From the cell containing the given text, extract its center point as [x, y] coordinate. 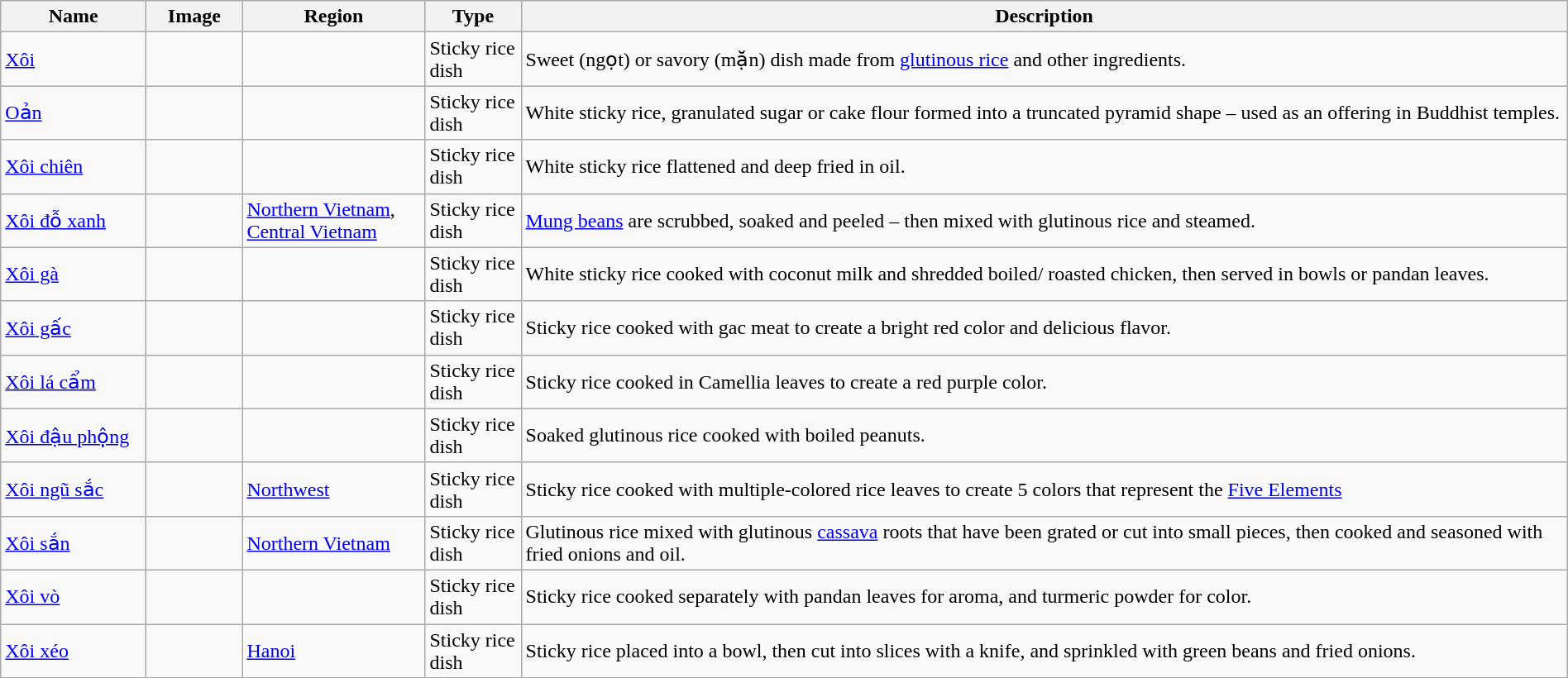
Xôi gấc [74, 327]
White sticky rice cooked with coconut milk and shredded boiled/ roasted chicken, then served in bowls or pandan leaves. [1044, 275]
Glutinous rice mixed with glutinous cassava roots that have been grated or cut into small pieces, then cooked and seasoned with fried onions and oil. [1044, 542]
White sticky rice, granulated sugar or cake flour formed into a truncated pyramid shape – used as an offering in Buddhist temples. [1044, 112]
Xôi [74, 60]
Oản [74, 112]
Xôi ngũ sắc [74, 489]
Xôi vò [74, 597]
Northwest [334, 489]
Mung beans are scrubbed, soaked and peeled – then mixed with glutinous rice and steamed. [1044, 220]
Sticky rice cooked separately with pandan leaves for aroma, and turmeric powder for color. [1044, 597]
Sweet (ngọt) or savory (mặn) dish made from glutinous rice and other ingredients. [1044, 60]
Type [473, 17]
Name [74, 17]
Sticky rice cooked with multiple-colored rice leaves to create 5 colors that represent the Five Elements [1044, 489]
Xôi đậu phộng [74, 435]
Xôi đỗ xanh [74, 220]
Hanoi [334, 650]
Xôi lá cẩm [74, 382]
Description [1044, 17]
Image [194, 17]
Northern Vietnam [334, 542]
White sticky rice flattened and deep fried in oil. [1044, 167]
Xôi gà [74, 275]
Xôi sắn [74, 542]
Xôi chiên [74, 167]
Xôi xéo [74, 650]
Soaked glutinous rice cooked with boiled peanuts. [1044, 435]
Sticky rice placed into a bowl, then cut into slices with a knife, and sprinkled with green beans and fried onions. [1044, 650]
Northern Vietnam, Central Vietnam [334, 220]
Region [334, 17]
Sticky rice cooked with gac meat to create a bright red color and delicious flavor. [1044, 327]
Sticky rice cooked in Camellia leaves to create a red purple color. [1044, 382]
